Extract the [X, Y] coordinate from the center of the cell holding the provided text.  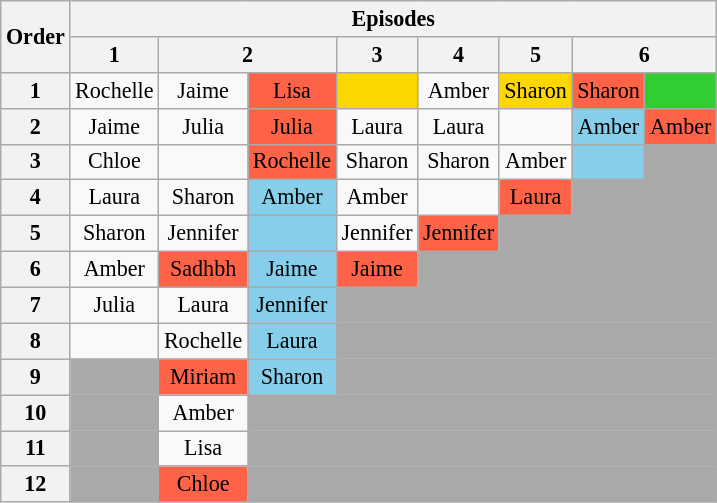
11 [36, 448]
Sadhbh [204, 269]
8 [36, 341]
9 [36, 377]
12 [36, 484]
Miriam [204, 377]
7 [36, 305]
10 [36, 412]
Episodes [394, 18]
Order [36, 36]
